Search for the cell housing the specified text and yield its (x, y) center coordinate. 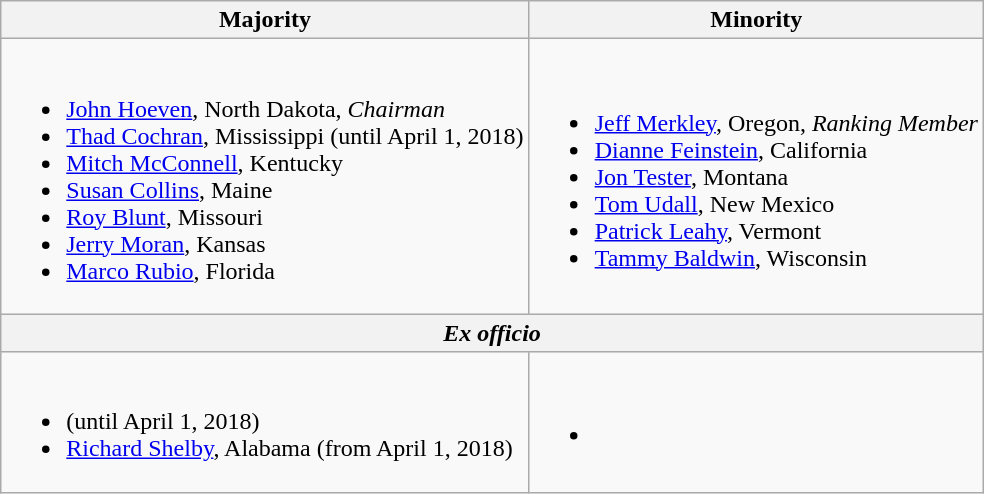
(until April 1, 2018)Richard Shelby, Alabama (from April 1, 2018) (265, 422)
Majority (265, 20)
Ex officio (492, 333)
Minority (756, 20)
